Capture the cell that displays the provided text and extract its [X, Y] central coordinate. 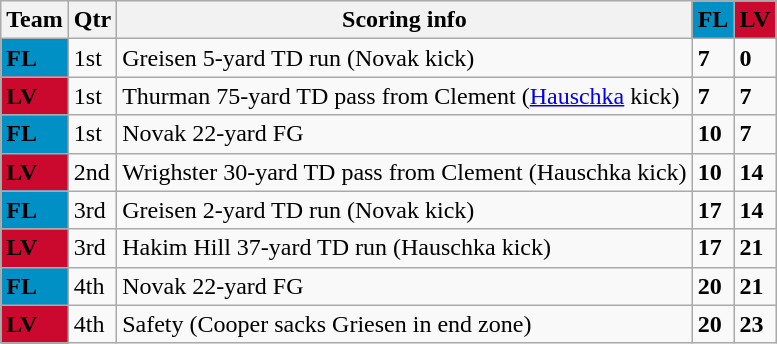
23 [755, 324]
Greisen 5-yard TD run (Novak kick) [405, 58]
0 [755, 58]
2nd [92, 172]
Hakim Hill 37-yard TD run (Hauschka kick) [405, 248]
Qtr [92, 20]
Wrighster 30-yard TD pass from Clement (Hauschka kick) [405, 172]
Thurman 75-yard TD pass from Clement (Hauschka kick) [405, 96]
Greisen 2-yard TD run (Novak kick) [405, 210]
Scoring info [405, 20]
Safety (Cooper sacks Griesen in end zone) [405, 324]
Team [35, 20]
